Determine the (X, Y) coordinate at the center of the cell enclosing the given text.  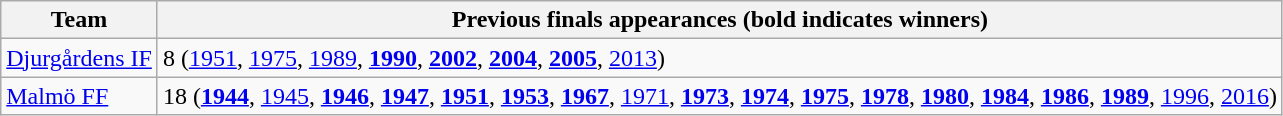
Djurgårdens IF (80, 58)
Malmö FF (80, 96)
Team (80, 20)
18 (1944, 1945, 1946, 1947, 1951, 1953, 1967, 1971, 1973, 1974, 1975, 1978, 1980, 1984, 1986, 1989, 1996, 2016) (720, 96)
8 (1951, 1975, 1989, 1990, 2002, 2004, 2005, 2013) (720, 58)
Previous finals appearances (bold indicates winners) (720, 20)
